Identify which cell holds the provided text, then report its [X, Y] central coordinate. 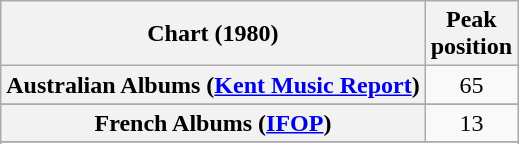
Chart (1980) [213, 34]
Peakposition [471, 34]
65 [471, 85]
13 [471, 123]
Australian Albums (Kent Music Report) [213, 85]
French Albums (IFOP) [213, 123]
